Search for the cell housing the specified text and yield its [x, y] center coordinate. 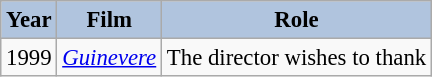
1999 [29, 58]
The director wishes to thank [297, 58]
Role [297, 20]
Film [110, 20]
Year [29, 20]
Guinevere [110, 58]
